Locate the cell with the specified text and output its [X, Y] center coordinate. 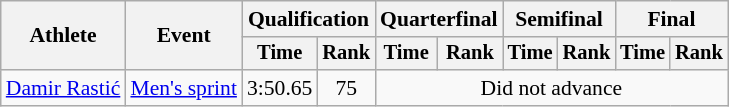
75 [346, 88]
Did not advance [552, 88]
3:50.65 [280, 88]
Event [184, 36]
Athlete [64, 36]
Final [671, 19]
Qualification [308, 19]
Quarterfinal [439, 19]
Damir Rastić [64, 88]
Men's sprint [184, 88]
Semifinal [559, 19]
